Find where the given text appears and provide that cell's center as [X, Y] coordinate. 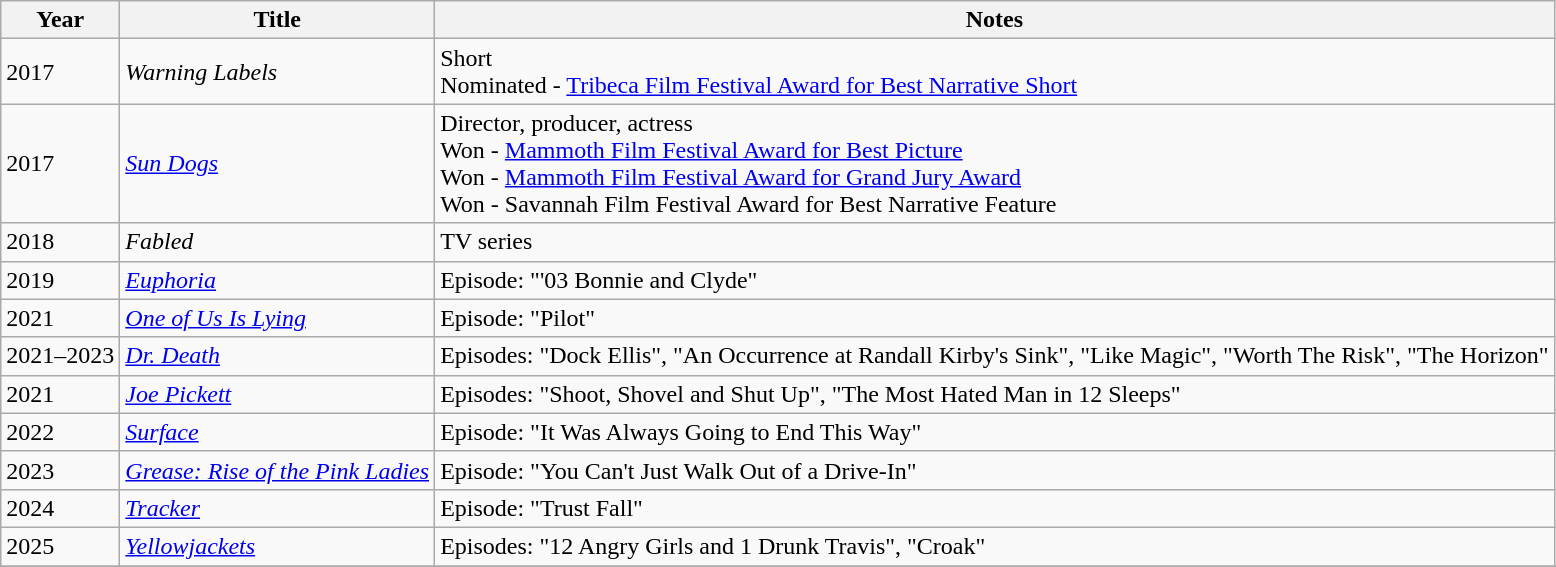
Fabled [278, 242]
Year [60, 20]
Episode: "Trust Fall" [994, 508]
2023 [60, 470]
2018 [60, 242]
ShortNominated - Tribeca Film Festival Award for Best Narrative Short [994, 72]
Euphoria [278, 280]
Notes [994, 20]
2019 [60, 280]
Episode: "It Was Always Going to End This Way" [994, 432]
One of Us Is Lying [278, 318]
2021–2023 [60, 356]
Tracker [278, 508]
Episode: "'03 Bonnie and Clyde" [994, 280]
Joe Pickett [278, 394]
Episode: "Pilot" [994, 318]
Episodes: "12 Angry Girls and 1 Drunk Travis", "Croak" [994, 546]
2024 [60, 508]
TV series [994, 242]
Yellowjackets [278, 546]
Episodes: "Shoot, Shovel and Shut Up", "The Most Hated Man in 12 Sleeps" [994, 394]
Sun Dogs [278, 164]
Grease: Rise of the Pink Ladies [278, 470]
Warning Labels [278, 72]
Title [278, 20]
Surface [278, 432]
Episode: "You Can't Just Walk Out of a Drive-In" [994, 470]
2025 [60, 546]
Episodes: "Dock Ellis", "An Occurrence at Randall Kirby's Sink", "Like Magic", "Worth The Risk", "The Horizon" [994, 356]
2022 [60, 432]
Dr. Death [278, 356]
